Locate the cell with the specified text and output its (x, y) center coordinate. 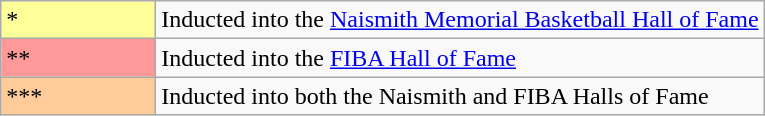
** (78, 58)
Inducted into the FIBA Hall of Fame (460, 58)
Inducted into both the Naismith and FIBA Halls of Fame (460, 96)
Inducted into the Naismith Memorial Basketball Hall of Fame (460, 20)
* (78, 20)
*** (78, 96)
